Find where the given text appears and provide that cell's center as [X, Y] coordinate. 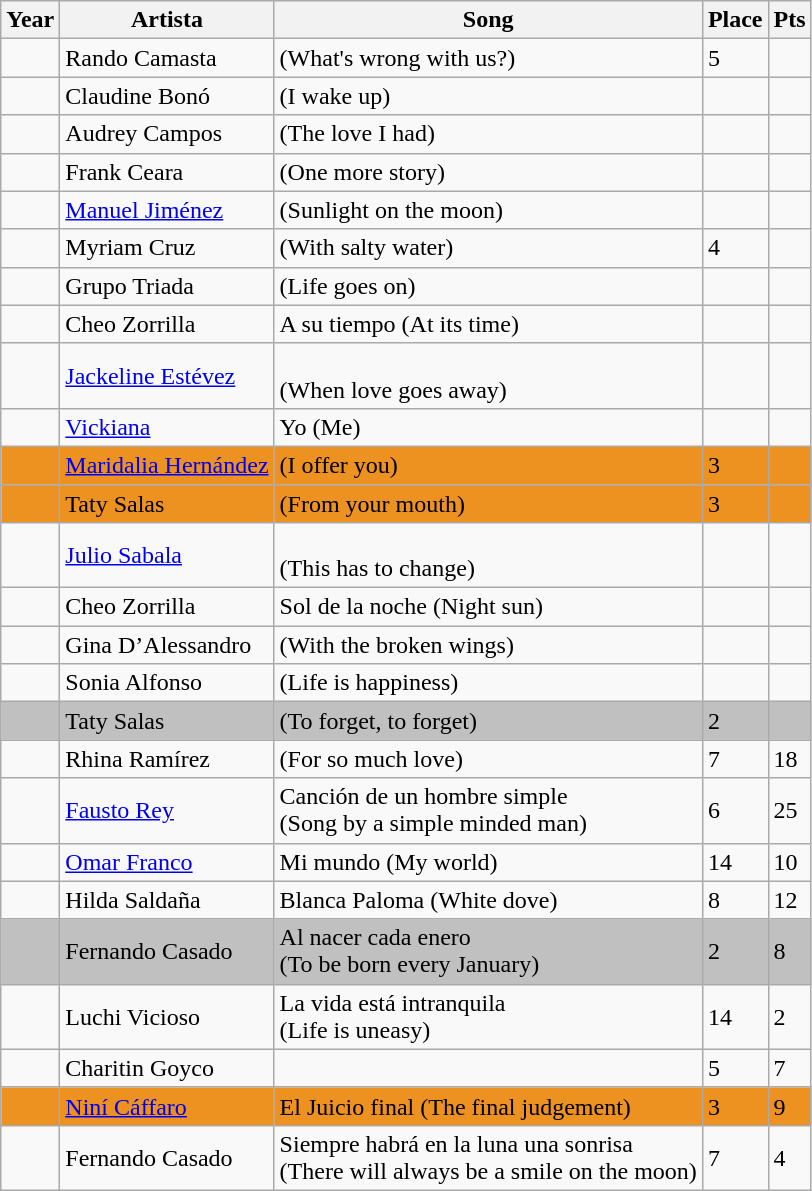
(Life is happiness) [488, 683]
A su tiempo (At its time) [488, 324]
(One more story) [488, 172]
Frank Ceara [167, 172]
(Life goes on) [488, 286]
10 [790, 862]
(The love I had) [488, 134]
(Sunlight on the moon) [488, 210]
12 [790, 900]
Luchi Vicioso [167, 1016]
Myriam Cruz [167, 248]
Niní Cáffaro [167, 1106]
Song [488, 20]
(To forget, to forget) [488, 721]
Audrey Campos [167, 134]
Artista [167, 20]
Mi mundo (My world) [488, 862]
(When love goes away) [488, 376]
Manuel Jiménez [167, 210]
Place [735, 20]
(I offer you) [488, 465]
Hilda Saldaña [167, 900]
(With the broken wings) [488, 645]
(For so much love) [488, 759]
Al nacer cada enero(To be born every January) [488, 952]
Siempre habrá en la luna una sonrisa(There will always be a smile on the moon) [488, 1158]
Sol de la noche (Night sun) [488, 607]
Fausto Rey [167, 810]
Julio Sabala [167, 556]
Jackeline Estévez [167, 376]
Blanca Paloma (White dove) [488, 900]
Canción de un hombre simple(Song by a simple minded man) [488, 810]
18 [790, 759]
La vida está intranquila(Life is uneasy) [488, 1016]
Rando Camasta [167, 58]
Sonia Alfonso [167, 683]
Grupo Triada [167, 286]
Claudine Bonó [167, 96]
25 [790, 810]
Pts [790, 20]
Year [30, 20]
(With salty water) [488, 248]
(What's wrong with us?) [488, 58]
Yo (Me) [488, 427]
(I wake up) [488, 96]
Omar Franco [167, 862]
(From your mouth) [488, 503]
Rhina Ramírez [167, 759]
Maridalia Hernández [167, 465]
Vickiana [167, 427]
9 [790, 1106]
El Juicio final (The final judgement) [488, 1106]
Gina D’Alessandro [167, 645]
(This has to change) [488, 556]
Charitin Goyco [167, 1068]
6 [735, 810]
